Identify which cell holds the provided text, then report its (X, Y) central coordinate. 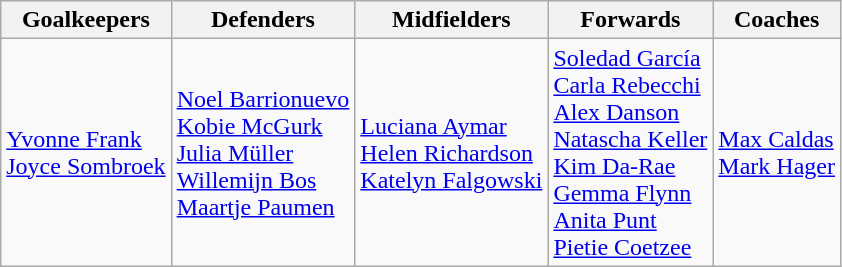
Yvonne Frank Joyce Sombroek (86, 152)
Soledad García Carla Rebecchi Alex Danson Natascha Keller Kim Da-Rae Gemma Flynn Anita Punt Pietie Coetzee (630, 152)
Defenders (263, 20)
Max Caldas Mark Hager (777, 152)
Goalkeepers (86, 20)
Luciana Aymar Helen Richardson Katelyn Falgowski (452, 152)
Forwards (630, 20)
Midfielders (452, 20)
Coaches (777, 20)
Noel Barrionuevo Kobie McGurk Julia Müller Willemijn Bos Maartje Paumen (263, 152)
